Identify which cell holds the provided text, then report its (X, Y) central coordinate. 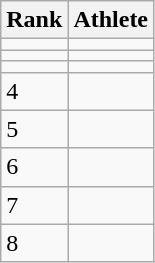
4 (34, 91)
Athlete (111, 20)
8 (34, 243)
6 (34, 167)
7 (34, 205)
5 (34, 129)
Rank (34, 20)
